Return the (X, Y) coordinate for the center point of the cell that contains the specified text.  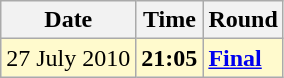
27 July 2010 (68, 58)
Final (243, 58)
Date (68, 20)
21:05 (170, 58)
Time (170, 20)
Round (243, 20)
